Scan for the cell matching the given text and deliver its [X, Y] coordinate at center. 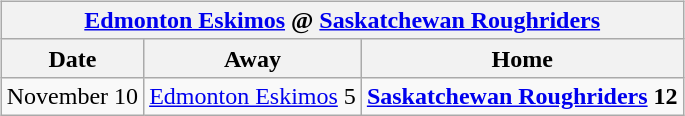
Edmonton Eskimos @ Saskatchewan Roughriders [342, 20]
Away [253, 58]
Home [522, 58]
Edmonton Eskimos 5 [253, 96]
Saskatchewan Roughriders 12 [522, 96]
Date [72, 58]
November 10 [72, 96]
